Search for the cell housing the specified text and yield its [x, y] center coordinate. 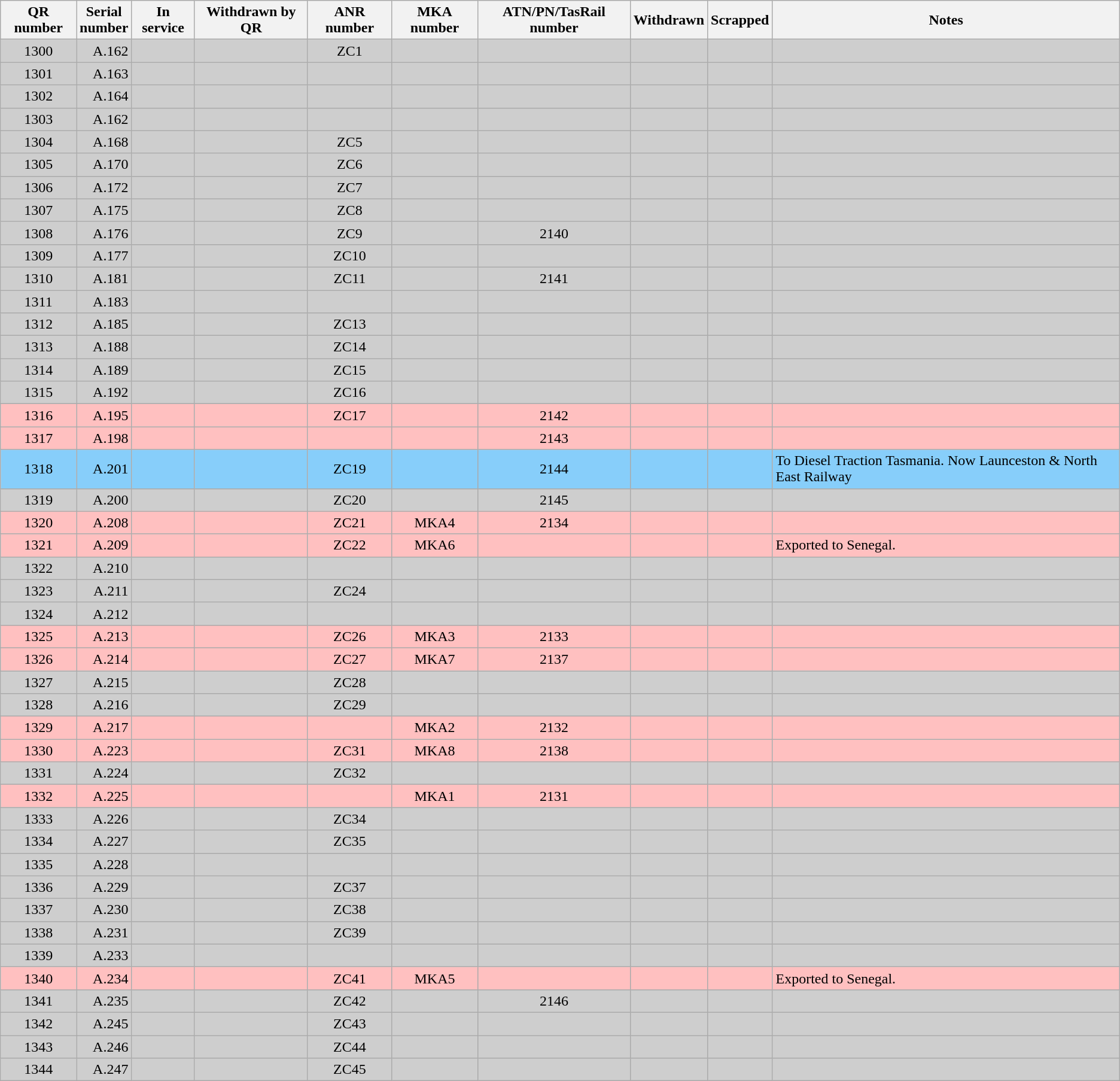
1331 [38, 773]
ZC17 [349, 415]
1335 [38, 864]
A.227 [104, 842]
1308 [38, 233]
ZC28 [349, 682]
1322 [38, 568]
MKA number [434, 20]
Withdrawn [669, 20]
A.245 [104, 1024]
ZC34 [349, 819]
A.225 [104, 796]
1307 [38, 210]
A.234 [104, 978]
Serialnumber [104, 20]
2141 [554, 278]
A.224 [104, 773]
ZC13 [349, 324]
1309 [38, 256]
A.230 [104, 910]
1340 [38, 978]
A.181 [104, 278]
A.235 [104, 1001]
ZC45 [349, 1070]
1344 [38, 1070]
MKA1 [434, 796]
ZC38 [349, 910]
A.246 [104, 1047]
1338 [38, 933]
2133 [554, 636]
ZC15 [349, 370]
A.223 [104, 751]
1316 [38, 415]
1306 [38, 187]
ATN/PN/TasRail number [554, 20]
1312 [38, 324]
1317 [38, 438]
A.176 [104, 233]
1336 [38, 887]
ZC24 [349, 591]
A.185 [104, 324]
2134 [554, 523]
ZC31 [349, 751]
1324 [38, 614]
1328 [38, 705]
MKA7 [434, 659]
2137 [554, 659]
1332 [38, 796]
ZC43 [349, 1024]
1304 [38, 142]
1333 [38, 819]
ZC26 [349, 636]
ZC41 [349, 978]
A.214 [104, 659]
ZC32 [349, 773]
A.177 [104, 256]
A.175 [104, 210]
A.210 [104, 568]
ZC21 [349, 523]
2143 [554, 438]
1305 [38, 165]
ZC16 [349, 393]
1319 [38, 500]
1330 [38, 751]
A.172 [104, 187]
1315 [38, 393]
2138 [554, 751]
1313 [38, 347]
1302 [38, 96]
A.212 [104, 614]
A.163 [104, 74]
A.216 [104, 705]
A.170 [104, 165]
1300 [38, 51]
ZC35 [349, 842]
2145 [554, 500]
ZC22 [349, 545]
A.215 [104, 682]
1310 [38, 278]
1326 [38, 659]
MKA3 [434, 636]
2132 [554, 728]
A.226 [104, 819]
A.208 [104, 523]
ZC9 [349, 233]
A.183 [104, 301]
A.211 [104, 591]
ZC37 [349, 887]
ZC5 [349, 142]
A.168 [104, 142]
A.229 [104, 887]
A.189 [104, 370]
MKA8 [434, 751]
MKA4 [434, 523]
ZC44 [349, 1047]
2146 [554, 1001]
1327 [38, 682]
1329 [38, 728]
QR number [38, 20]
ZC8 [349, 210]
ZC27 [349, 659]
A.217 [104, 728]
1339 [38, 955]
In service [163, 20]
A.209 [104, 545]
To Diesel Traction Tasmania. Now Launceston & North East Railway [946, 469]
ZC20 [349, 500]
2144 [554, 469]
ZC1 [349, 51]
A.164 [104, 96]
A.201 [104, 469]
1311 [38, 301]
ZC7 [349, 187]
1303 [38, 119]
A.200 [104, 500]
MKA2 [434, 728]
2131 [554, 796]
Withdrawn by QR [251, 20]
A.195 [104, 415]
MKA6 [434, 545]
A.198 [104, 438]
A.228 [104, 864]
Notes [946, 20]
ZC11 [349, 278]
1343 [38, 1047]
ZC19 [349, 469]
ZC29 [349, 705]
1314 [38, 370]
1320 [38, 523]
1341 [38, 1001]
A.231 [104, 933]
A.192 [104, 393]
A.213 [104, 636]
ZC10 [349, 256]
A.233 [104, 955]
1337 [38, 910]
ZC6 [349, 165]
1325 [38, 636]
ANR number [349, 20]
2142 [554, 415]
1301 [38, 74]
ZC42 [349, 1001]
MKA5 [434, 978]
A.188 [104, 347]
2140 [554, 233]
1318 [38, 469]
1321 [38, 545]
A.247 [104, 1070]
ZC14 [349, 347]
ZC39 [349, 933]
Scrapped [740, 20]
1342 [38, 1024]
1334 [38, 842]
1323 [38, 591]
